Return the [x, y] coordinate for the center point of the cell that contains the specified text.  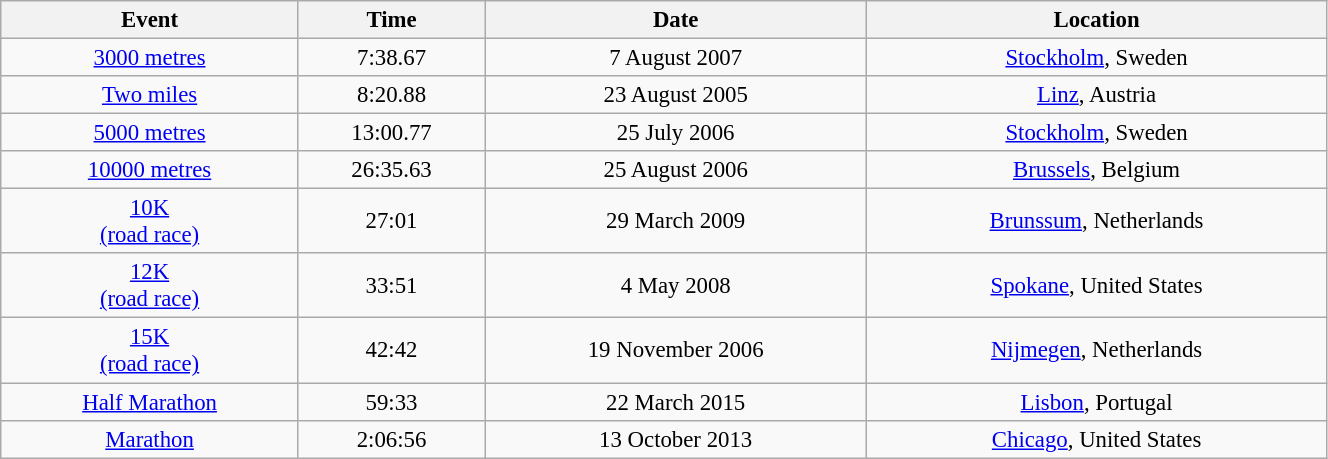
15K(road race) [150, 350]
33:51 [391, 286]
Two miles [150, 95]
23 August 2005 [676, 95]
Brussels, Belgium [1097, 170]
Chicago, United States [1097, 439]
27:01 [391, 222]
3000 metres [150, 58]
7 August 2007 [676, 58]
12K(road race) [150, 286]
26:35.63 [391, 170]
Spokane, United States [1097, 286]
Half Marathon [150, 402]
8:20.88 [391, 95]
29 March 2009 [676, 222]
Brunssum, Netherlands [1097, 222]
2:06:56 [391, 439]
Event [150, 20]
25 August 2006 [676, 170]
Linz, Austria [1097, 95]
42:42 [391, 350]
25 July 2006 [676, 133]
13 October 2013 [676, 439]
7:38.67 [391, 58]
13:00.77 [391, 133]
4 May 2008 [676, 286]
22 March 2015 [676, 402]
10000 metres [150, 170]
59:33 [391, 402]
10K(road race) [150, 222]
Marathon [150, 439]
19 November 2006 [676, 350]
5000 metres [150, 133]
Nijmegen, Netherlands [1097, 350]
Time [391, 20]
Lisbon, Portugal [1097, 402]
Date [676, 20]
Location [1097, 20]
